Determine the [X, Y] coordinate at the center of the cell enclosing the given text.  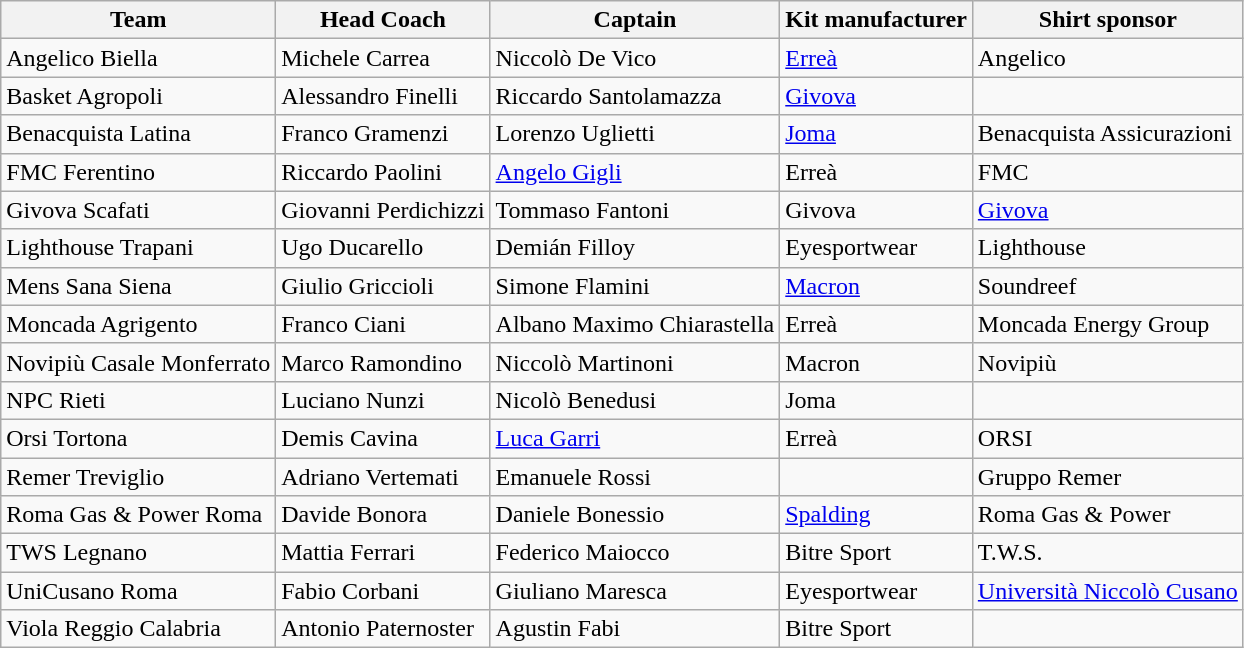
Nicolò Benedusi [635, 400]
Mens Sana Siena [138, 286]
Emanuele Rossi [635, 477]
Riccardo Paolini [383, 172]
Demis Cavina [383, 438]
Captain [635, 20]
Alessandro Finelli [383, 96]
Viola Reggio Calabria [138, 629]
Fabio Corbani [383, 591]
Spalding [876, 515]
Lighthouse [1108, 248]
Adriano Vertemati [383, 477]
Giovanni Perdichizzi [383, 210]
Albano Maximo Chiarastella [635, 324]
Basket Agropoli [138, 96]
Head Coach [383, 20]
Agustin Fabi [635, 629]
Benacquista Latina [138, 134]
Angelico Biella [138, 58]
TWS Legnano [138, 553]
Luca Garri [635, 438]
Novipiù [1108, 362]
UniCusano Roma [138, 591]
FMC [1108, 172]
Givova Scafati [138, 210]
Ugo Ducarello [383, 248]
T.W.S. [1108, 553]
Luciano Nunzi [383, 400]
Mattia Ferrari [383, 553]
Kit manufacturer [876, 20]
Lighthouse Trapani [138, 248]
Marco Ramondino [383, 362]
Benacquista Assicurazioni [1108, 134]
Moncada Agrigento [138, 324]
Niccolò Martinoni [635, 362]
Franco Gramenzi [383, 134]
Riccardo Santolamazza [635, 96]
Federico Maiocco [635, 553]
Moncada Energy Group [1108, 324]
Angelico [1108, 58]
Lorenzo Uglietti [635, 134]
ORSI [1108, 438]
Michele Carrea [383, 58]
Remer Treviglio [138, 477]
Roma Gas & Power [1108, 515]
Novipiù Casale Monferrato [138, 362]
Shirt sponsor [1108, 20]
Università Niccolò Cusano [1108, 591]
NPC Rieti [138, 400]
FMC Ferentino [138, 172]
Niccolò De Vico [635, 58]
Davide Bonora [383, 515]
Angelo Gigli [635, 172]
Daniele Bonessio [635, 515]
Giulio Griccioli [383, 286]
Franco Ciani [383, 324]
Gruppo Remer [1108, 477]
Roma Gas & Power Roma [138, 515]
Giuliano Maresca [635, 591]
Team [138, 20]
Tommaso Fantoni [635, 210]
Simone Flamini [635, 286]
Soundreef [1108, 286]
Antonio Paternoster [383, 629]
Orsi Tortona [138, 438]
Demián Filloy [635, 248]
